Return [x, y] of the center of cell containing provided text 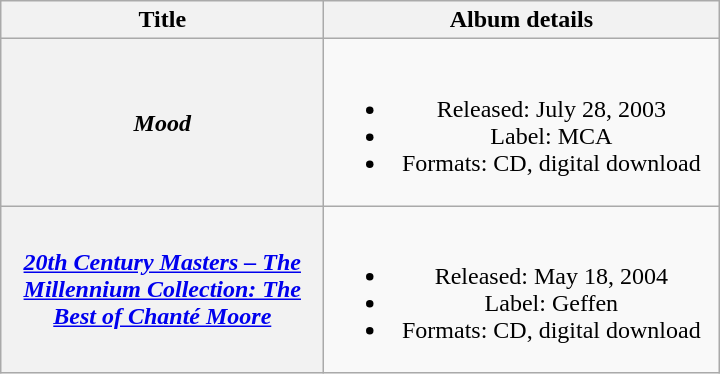
Album details [522, 20]
Title [162, 20]
Released: May 18, 2004Label: GeffenFormats: CD, digital download [522, 290]
Mood [162, 122]
20th Century Masters – The Millennium Collection: The Best of Chanté Moore [162, 290]
Released: July 28, 2003Label: MCAFormats: CD, digital download [522, 122]
